Locate the cell with the specified text and output its [X, Y] center coordinate. 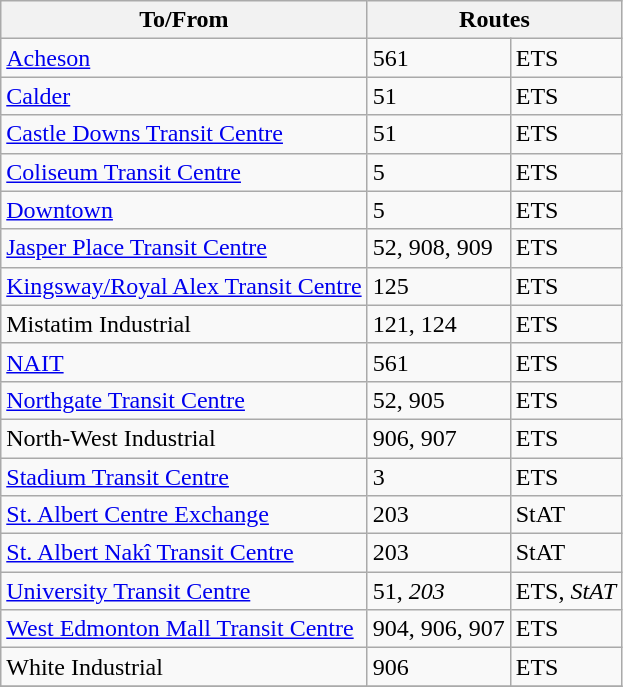
3 [438, 477]
Routes [494, 20]
NAIT [184, 362]
ETS, StAT [566, 591]
125 [438, 286]
North-West Industrial [184, 438]
West Edmonton Mall Transit Centre [184, 629]
Calder [184, 96]
University Transit Centre [184, 591]
Mistatim Industrial [184, 324]
Downtown [184, 210]
Stadium Transit Centre [184, 477]
906 [438, 667]
Acheson [184, 58]
Jasper Place Transit Centre [184, 248]
Coliseum Transit Centre [184, 172]
52, 905 [438, 400]
Castle Downs Transit Centre [184, 134]
121, 124 [438, 324]
906, 907 [438, 438]
904, 906, 907 [438, 629]
Northgate Transit Centre [184, 400]
52, 908, 909 [438, 248]
Kingsway/Royal Alex Transit Centre [184, 286]
White Industrial [184, 667]
St. Albert Nakî Transit Centre [184, 553]
St. Albert Centre Exchange [184, 515]
To/From [184, 20]
51, 203 [438, 591]
